Provide the [x, y] coordinate of the cell's center where the given text is located.  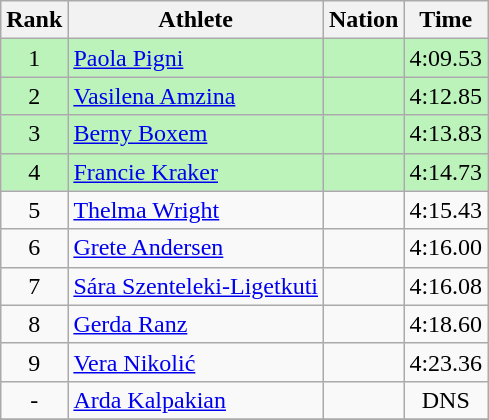
Gerda Ranz [196, 324]
Time [446, 20]
4:12.85 [446, 96]
4:16.00 [446, 248]
4:09.53 [446, 58]
4:14.73 [446, 172]
4:16.08 [446, 286]
4:23.36 [446, 362]
4:15.43 [446, 210]
- [34, 400]
1 [34, 58]
Nation [364, 20]
Thelma Wright [196, 210]
4 [34, 172]
2 [34, 96]
Francie Kraker [196, 172]
Vasilena Amzina [196, 96]
Rank [34, 20]
Berny Boxem [196, 134]
8 [34, 324]
Arda Kalpakian [196, 400]
4:18.60 [446, 324]
5 [34, 210]
DNS [446, 400]
Athlete [196, 20]
3 [34, 134]
6 [34, 248]
Sára Szenteleki-Ligetkuti [196, 286]
9 [34, 362]
4:13.83 [446, 134]
Paola Pigni [196, 58]
Vera Nikolić [196, 362]
Grete Andersen [196, 248]
7 [34, 286]
